Output the [x, y] coordinate of the center of the cell containing the given text.  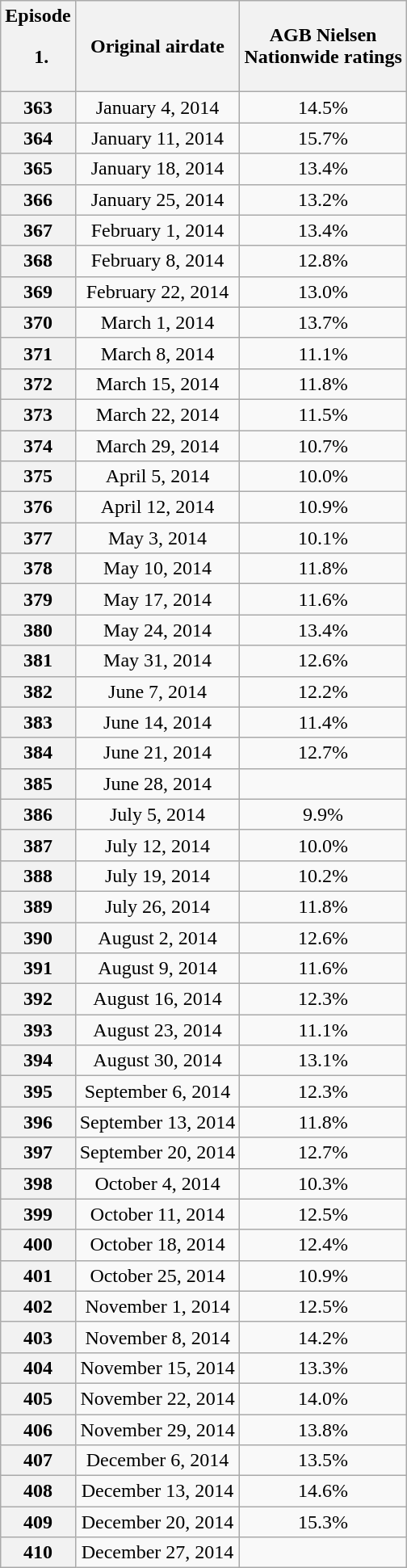
14.0% [323, 1398]
393 [38, 1030]
400 [38, 1245]
405 [38, 1398]
March 29, 2014 [157, 445]
14.5% [323, 107]
December 20, 2014 [157, 1522]
15.7% [323, 138]
October 18, 2014 [157, 1245]
January 25, 2014 [157, 200]
December 13, 2014 [157, 1491]
11.5% [323, 414]
February 22, 2014 [157, 292]
Original airdate [157, 47]
September 13, 2014 [157, 1122]
11.4% [323, 722]
374 [38, 445]
366 [38, 200]
July 19, 2014 [157, 876]
379 [38, 599]
September 20, 2014 [157, 1153]
November 22, 2014 [157, 1398]
382 [38, 692]
372 [38, 384]
395 [38, 1091]
August 16, 2014 [157, 999]
May 24, 2014 [157, 630]
15.3% [323, 1522]
13.0% [323, 292]
March 8, 2014 [157, 353]
408 [38, 1491]
406 [38, 1429]
383 [38, 722]
381 [38, 661]
387 [38, 845]
369 [38, 292]
402 [38, 1306]
410 [38, 1553]
13.2% [323, 200]
391 [38, 969]
364 [38, 138]
375 [38, 477]
376 [38, 507]
January 18, 2014 [157, 169]
13.8% [323, 1429]
June 21, 2014 [157, 753]
January 11, 2014 [157, 138]
December 6, 2014 [157, 1461]
13.5% [323, 1461]
February 8, 2014 [157, 261]
March 1, 2014 [157, 322]
July 12, 2014 [157, 845]
404 [38, 1368]
October 25, 2014 [157, 1276]
399 [38, 1214]
397 [38, 1153]
368 [38, 261]
November 8, 2014 [157, 1337]
389 [38, 906]
June 14, 2014 [157, 722]
390 [38, 938]
July 5, 2014 [157, 814]
October 11, 2014 [157, 1214]
10.1% [323, 538]
398 [38, 1183]
401 [38, 1276]
November 15, 2014 [157, 1368]
April 12, 2014 [157, 507]
10.3% [323, 1183]
373 [38, 414]
394 [38, 1061]
388 [38, 876]
March 22, 2014 [157, 414]
August 9, 2014 [157, 969]
September 6, 2014 [157, 1091]
May 17, 2014 [157, 599]
January 4, 2014 [157, 107]
10.2% [323, 876]
378 [38, 569]
371 [38, 353]
380 [38, 630]
December 27, 2014 [157, 1553]
403 [38, 1337]
November 1, 2014 [157, 1306]
AGB NielsenNationwide ratings [323, 47]
377 [38, 538]
384 [38, 753]
13.3% [323, 1368]
August 2, 2014 [157, 938]
14.2% [323, 1337]
May 3, 2014 [157, 538]
9.9% [323, 814]
August 23, 2014 [157, 1030]
396 [38, 1122]
14.6% [323, 1491]
367 [38, 230]
370 [38, 322]
386 [38, 814]
February 1, 2014 [157, 230]
407 [38, 1461]
365 [38, 169]
November 29, 2014 [157, 1429]
March 15, 2014 [157, 384]
June 7, 2014 [157, 692]
May 31, 2014 [157, 661]
12.4% [323, 1245]
12.2% [323, 692]
363 [38, 107]
June 28, 2014 [157, 784]
October 4, 2014 [157, 1183]
13.7% [323, 322]
385 [38, 784]
10.7% [323, 445]
12.8% [323, 261]
409 [38, 1522]
April 5, 2014 [157, 477]
May 10, 2014 [157, 569]
July 26, 2014 [157, 906]
13.1% [323, 1061]
August 30, 2014 [157, 1061]
392 [38, 999]
Episode [38, 47]
